From the cell containing the given text, extract its center point as [x, y] coordinate. 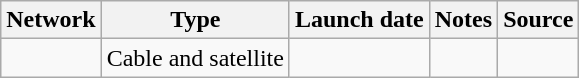
Source [538, 20]
Type [195, 20]
Network [51, 20]
Notes [463, 20]
Cable and satellite [195, 58]
Launch date [359, 20]
